Pinpoint the cell where the given text exists, returning its (X, Y) midpoint coordinate. 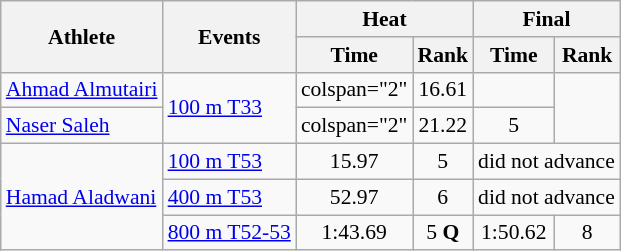
400 m T53 (230, 197)
100 m T33 (230, 108)
52.97 (354, 197)
Events (230, 36)
15.97 (354, 162)
800 m T52-53 (230, 233)
21.22 (442, 126)
1:50.62 (514, 233)
Athlete (82, 36)
Ahmad Almutairi (82, 90)
Naser Saleh (82, 126)
Heat (384, 19)
1:43.69 (354, 233)
8 (586, 233)
5 Q (442, 233)
6 (442, 197)
100 m T53 (230, 162)
Hamad Aladwani (82, 198)
16.61 (442, 90)
Final (546, 19)
